Identify which cell holds the provided text, then report its (x, y) central coordinate. 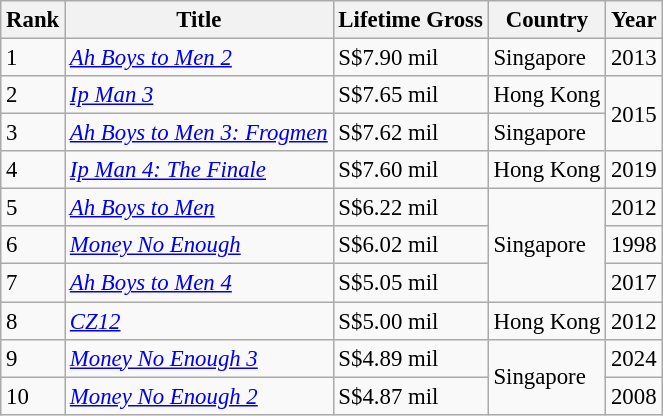
2017 (634, 283)
2008 (634, 396)
CZ12 (200, 321)
S$4.87 mil (410, 396)
Year (634, 20)
Money No Enough 3 (200, 358)
S$5.00 mil (410, 321)
5 (33, 208)
Ah Boys to Men (200, 208)
2024 (634, 358)
Ah Boys to Men 3: Frogmen (200, 133)
S$6.02 mil (410, 245)
9 (33, 358)
1 (33, 58)
Money No Enough 2 (200, 396)
8 (33, 321)
S$4.89 mil (410, 358)
4 (33, 170)
Ip Man 3 (200, 95)
10 (33, 396)
S$7.62 mil (410, 133)
S$5.05 mil (410, 283)
S$7.60 mil (410, 170)
Country (547, 20)
S$7.90 mil (410, 58)
7 (33, 283)
Money No Enough (200, 245)
Lifetime Gross (410, 20)
S$7.65 mil (410, 95)
1998 (634, 245)
2015 (634, 114)
Ah Boys to Men 2 (200, 58)
Ah Boys to Men 4 (200, 283)
2013 (634, 58)
Ip Man 4: The Finale (200, 170)
S$6.22 mil (410, 208)
Rank (33, 20)
2 (33, 95)
2019 (634, 170)
6 (33, 245)
Title (200, 20)
3 (33, 133)
